Provide the (x, y) coordinate of the cell's center where the given text is located.  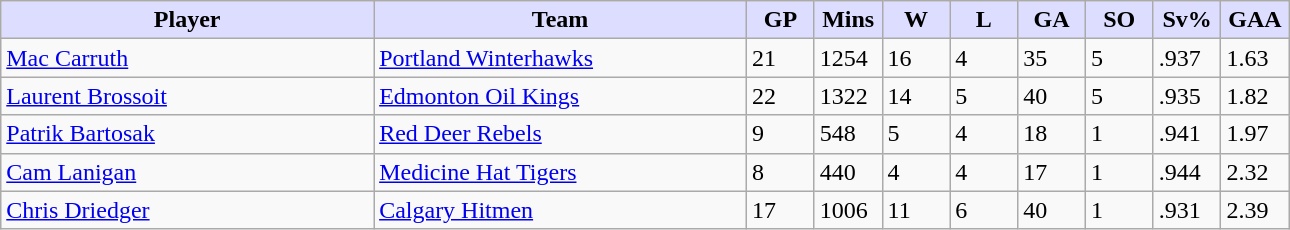
Red Deer Rebels (560, 134)
Mins (848, 20)
.944 (1187, 172)
35 (1052, 58)
Chris Driedger (188, 210)
14 (916, 96)
21 (780, 58)
Team (560, 20)
1322 (848, 96)
8 (780, 172)
548 (848, 134)
.937 (1187, 58)
1.97 (1255, 134)
1.82 (1255, 96)
22 (780, 96)
2.39 (1255, 210)
440 (848, 172)
Player (188, 20)
1254 (848, 58)
W (916, 20)
GAA (1255, 20)
1.63 (1255, 58)
.935 (1187, 96)
11 (916, 210)
SO (1119, 20)
Sv% (1187, 20)
Laurent Brossoit (188, 96)
9 (780, 134)
.941 (1187, 134)
Medicine Hat Tigers (560, 172)
Edmonton Oil Kings (560, 96)
18 (1052, 134)
6 (984, 210)
Mac Carruth (188, 58)
Patrik Bartosak (188, 134)
.931 (1187, 210)
1006 (848, 210)
2.32 (1255, 172)
GP (780, 20)
L (984, 20)
Calgary Hitmen (560, 210)
Cam Lanigan (188, 172)
16 (916, 58)
Portland Winterhawks (560, 58)
GA (1052, 20)
